Pinpoint the cell where the given text exists, returning its [x, y] midpoint coordinate. 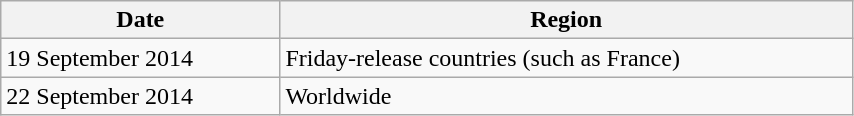
Region [566, 20]
Friday-release countries (such as France) [566, 58]
19 September 2014 [140, 58]
Worldwide [566, 96]
Date [140, 20]
22 September 2014 [140, 96]
